Provide the (X, Y) coordinate of the cell's center where the given text is located.  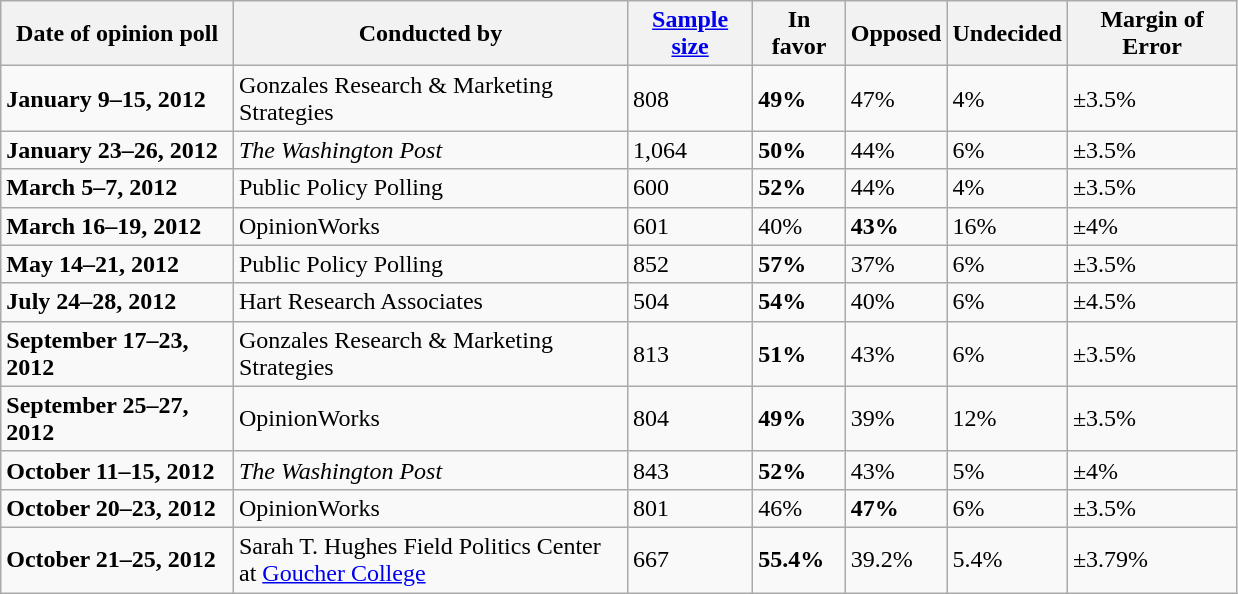
504 (690, 302)
667 (690, 560)
54% (799, 302)
Margin of Error (1152, 34)
January 23–26, 2012 (118, 150)
October 11–15, 2012 (118, 470)
October 21–25, 2012 (118, 560)
Undecided (1007, 34)
51% (799, 354)
39.2% (896, 560)
Sarah T. Hughes Field Politics Center at Goucher College (430, 560)
Date of opinion poll (118, 34)
Hart Research Associates (430, 302)
September 17–23, 2012 (118, 354)
801 (690, 508)
808 (690, 98)
In favor (799, 34)
57% (799, 264)
5.4% (1007, 560)
March 16–19, 2012 (118, 226)
55.4% (799, 560)
601 (690, 226)
12% (1007, 418)
October 20–23, 2012 (118, 508)
Sample size (690, 34)
July 24–28, 2012 (118, 302)
Opposed (896, 34)
852 (690, 264)
600 (690, 188)
±4.5% (1152, 302)
±3.79% (1152, 560)
813 (690, 354)
January 9–15, 2012 (118, 98)
804 (690, 418)
46% (799, 508)
37% (896, 264)
September 25–27, 2012 (118, 418)
March 5–7, 2012 (118, 188)
50% (799, 150)
1,064 (690, 150)
May 14–21, 2012 (118, 264)
843 (690, 470)
39% (896, 418)
Conducted by (430, 34)
16% (1007, 226)
5% (1007, 470)
